Find where the given text appears and provide that cell's center as [X, Y] coordinate. 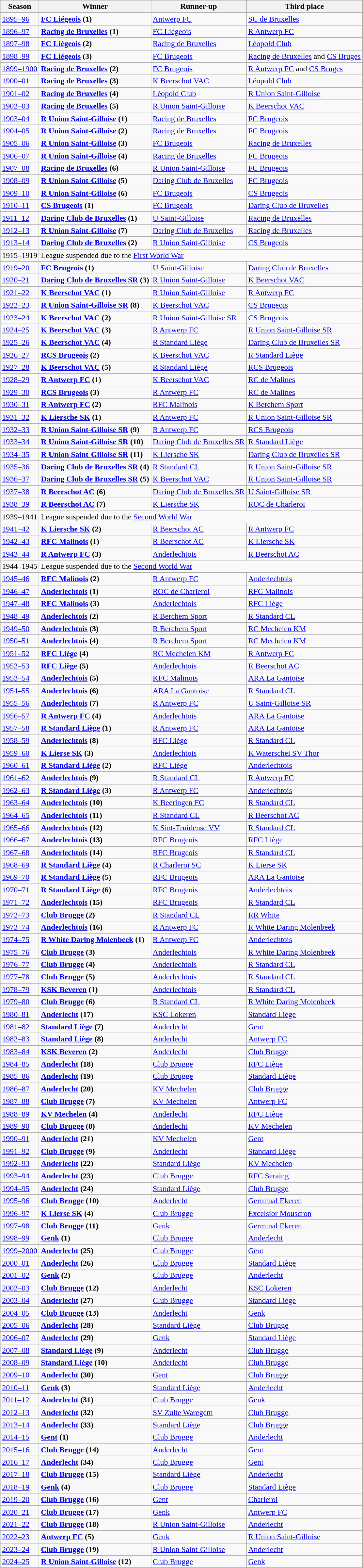
1954–55 [20, 691]
R Union Saint-Gilloise (1) [95, 118]
1898–99 [20, 56]
1963–64 [20, 803]
2020–21 [20, 1512]
K Beerschot VAC (5) [95, 367]
Club Brugge (12) [95, 1288]
Anderlecht (25) [95, 1251]
2010–11 [20, 1388]
1895–96 [20, 19]
Racing de Bruxelles and CS Bruges [305, 56]
Club Brugge (4) [95, 965]
1986–87 [20, 1089]
1971–72 [20, 902]
2008–09 [20, 1363]
Anderlechtois (13) [95, 840]
Anderlecht (34) [95, 1462]
Club Brugge (9) [95, 1151]
1933–34 [20, 442]
1948–49 [20, 616]
2016–17 [20, 1462]
R Standard Liège (1) [95, 728]
R Antwerp FC (4) [95, 716]
1947–48 [20, 604]
Anderlecht (24) [95, 1189]
2018–19 [20, 1487]
R Antwerp FC and CS Bruges [305, 69]
1927–28 [20, 367]
1965–66 [20, 828]
1974–75 [20, 939]
Racing de Bruxelles (1) [95, 31]
1946–47 [20, 591]
Winner [95, 7]
1978–79 [20, 989]
R Union Saint-Gilloise (5) [95, 181]
Genk (2) [95, 1275]
Third place [305, 7]
1912–13 [20, 230]
K Lierse SK (3) [95, 753]
League suspended due to the First World War [201, 255]
1904–05 [20, 131]
K Beerschot VAC (2) [95, 317]
R Union Saint-Gilloise SR (9) [95, 430]
K Liersche SK (2) [95, 529]
Club Brugge (14) [95, 1450]
Anderlecht (18) [95, 1064]
1961–62 [20, 778]
1929–30 [20, 392]
Anderlecht (30) [95, 1375]
FC Liégeois (3) [95, 56]
1928–29 [20, 380]
Anderlechtois (2) [95, 616]
KV Mechelen (4) [95, 1114]
1970–71 [20, 890]
Excelsior Mouscron [305, 1213]
1926–27 [20, 355]
R Union Saint-Gilloise (3) [95, 143]
2019–20 [20, 1499]
R Standard Liège (2) [95, 766]
1992–93 [20, 1164]
1960–61 [20, 766]
Daring Club de Bruxelles SR (3) [95, 280]
Club Brugge (5) [95, 977]
Antwerp FC (5) [95, 1537]
FC Liégeois (1) [95, 19]
1997–98 [20, 1226]
RFC Liège (5) [95, 666]
R Union Saint-Gilloise SR (10) [95, 442]
2012–13 [20, 1412]
1923–24 [20, 317]
1942–43 [20, 541]
1958–59 [20, 740]
Anderlechtois (9) [95, 778]
2013–14 [20, 1425]
1955–56 [20, 703]
2011–12 [20, 1400]
1906–07 [20, 156]
FC Liégeois [198, 31]
1964–65 [20, 815]
1968–69 [20, 865]
K Beerschot VAC (3) [95, 330]
1972–73 [20, 915]
1969–70 [20, 877]
R Union Saint-Gilloise SR (11) [95, 454]
1941–42 [20, 529]
Club Brugge (7) [95, 1101]
1981–82 [20, 1027]
1905–06 [20, 143]
R Union Saint-Gilloise (6) [95, 193]
Standard Liège (7) [95, 1027]
Charleroi [305, 1499]
Anderlecht (21) [95, 1138]
1983–84 [20, 1052]
Anderlecht (28) [95, 1325]
1900–01 [20, 81]
R Beerschot AC (7) [95, 504]
R Union Saint-Gilloise (4) [95, 156]
1975–76 [20, 952]
1976–77 [20, 965]
2005–06 [20, 1325]
R Antwerp FC (2) [95, 405]
1943–44 [20, 554]
2014–15 [20, 1437]
Anderlecht (17) [95, 1014]
2009–10 [20, 1375]
Anderlecht (19) [95, 1076]
2001–02 [20, 1275]
2004–05 [20, 1313]
1907–08 [20, 168]
1966–67 [20, 840]
1982–83 [20, 1039]
1935–36 [20, 467]
RR White [305, 915]
1909–10 [20, 193]
Anderlechtois (4) [95, 641]
1925–26 [20, 342]
1993–94 [20, 1176]
R Standard Liège (6) [95, 890]
K Lierse SK [305, 865]
1911–12 [20, 218]
Club Brugge (16) [95, 1499]
1977–78 [20, 977]
RFC Liège (4) [95, 653]
1901–02 [20, 93]
K Berchem Sport [305, 405]
Anderlechtois (5) [95, 678]
1944–1945 [20, 566]
1938–39 [20, 504]
Racing de Bruxelles (5) [95, 106]
Genk (1) [95, 1238]
RFC Malinois (3) [95, 604]
1950–51 [20, 641]
Anderlechtois (6) [95, 691]
Club Brugge (15) [95, 1475]
K Sint-Truidense VV [198, 828]
R White Daring Molenbeek (1) [95, 939]
1957–58 [20, 728]
R Charleroi SC [198, 865]
1995–96 [20, 1201]
Racing de Bruxelles (3) [95, 81]
Racing de Bruxelles (2) [95, 69]
Club Brugge (10) [95, 1201]
2000–01 [20, 1263]
K Beerschot VAC (4) [95, 342]
1924–25 [20, 330]
RFC Malinois (2) [95, 579]
1913–14 [20, 243]
2006–07 [20, 1338]
Daring Club de Bruxelles SR (4) [95, 467]
1984–85 [20, 1064]
Anderlecht (31) [95, 1400]
1920–21 [20, 280]
1939–1941 [20, 516]
Standard Liège (10) [95, 1363]
Standard Liège (9) [95, 1350]
R Union Saint-Gilloise (2) [95, 131]
Daring Club de Bruxelles SR (5) [95, 479]
1910–11 [20, 206]
1919–20 [20, 268]
R Union Saint-Gilloise (12) [95, 1562]
2003–04 [20, 1300]
2017–18 [20, 1475]
Club Brugge (19) [95, 1549]
R Union Saint-Gilloise (7) [95, 230]
1990–91 [20, 1138]
Anderlecht (23) [95, 1176]
1973–74 [20, 927]
Anderlechtois (1) [95, 591]
CS Brugeois (1) [95, 206]
RCS Brugeois (3) [95, 392]
1979–80 [20, 1002]
KFC Malinois [198, 678]
R Standard Liège (3) [95, 790]
SC de Bruxelles [305, 19]
1903–04 [20, 118]
1994–95 [20, 1189]
1998–99 [20, 1238]
2023–24 [20, 1549]
Standard Liège (8) [95, 1039]
1956–57 [20, 716]
1897–98 [20, 44]
1991–92 [20, 1151]
Anderlechtois (16) [95, 927]
1922–23 [20, 305]
1967–68 [20, 852]
1915–1919 [20, 255]
R Antwerp FC (3) [95, 554]
Club Brugge (6) [95, 1002]
K Waterschei SV Thor [305, 753]
Anderlecht (27) [95, 1300]
1999–2000 [20, 1251]
R Standard Liège (5) [95, 877]
1899–1900 [20, 69]
KSK Beveren (1) [95, 989]
1934–35 [20, 454]
Club Brugge (2) [95, 915]
R Antwerp FC (1) [95, 380]
1980–81 [20, 1014]
1908–09 [20, 181]
Racing de Bruxelles (6) [95, 168]
Daring Club de Bruxelles (2) [95, 243]
2024–25 [20, 1562]
RCS Brugeois (2) [95, 355]
Anderlechtois (14) [95, 852]
Anderlechtois (8) [95, 740]
1931–32 [20, 417]
R Beerschot AC (6) [95, 492]
Anderlecht (20) [95, 1089]
Daring Club de Bruxelles (1) [95, 218]
Anderlechtois (10) [95, 803]
Anderlecht (33) [95, 1425]
1987–88 [20, 1101]
R Standard Liège (4) [95, 865]
Anderlechtois (15) [95, 902]
1936–37 [20, 479]
1921–22 [20, 293]
2002–03 [20, 1288]
K Beerschot VAC (1) [95, 293]
Club Brugge (13) [95, 1313]
K Lierse SK (4) [95, 1213]
Club Brugge (18) [95, 1524]
Club Brugge (8) [95, 1126]
Anderlecht (26) [95, 1263]
1959–60 [20, 753]
Genk (4) [95, 1487]
FC Liégeois (2) [95, 44]
R Union Saint-Gilloise SR (8) [95, 305]
Anderlechtois (12) [95, 828]
Anderlechtois (11) [95, 815]
1985–86 [20, 1076]
RFC Malinois (1) [95, 541]
1937–38 [20, 492]
Genk (3) [95, 1388]
1952–53 [20, 666]
Club Brugge (11) [95, 1226]
1930–31 [20, 405]
Club Brugge (17) [95, 1512]
2021–22 [20, 1524]
FC Brugeois (1) [95, 268]
1932–33 [20, 430]
2007–08 [20, 1350]
KSK Beveren (2) [95, 1052]
Anderlecht (22) [95, 1164]
1988–89 [20, 1114]
1896–97 [20, 31]
1949–50 [20, 629]
1989–90 [20, 1126]
2015–16 [20, 1450]
SV Zulte Waregem [198, 1412]
K Beeringen FC [198, 803]
Anderlechtois (7) [95, 703]
Runner-up [198, 7]
1951–52 [20, 653]
Anderlecht (32) [95, 1412]
Club Brugge (3) [95, 952]
RFC Seraing [305, 1176]
Anderlecht (29) [95, 1338]
1953–54 [20, 678]
Anderlechtois (3) [95, 629]
2022–23 [20, 1537]
K Liersche SK (1) [95, 417]
Gent (1) [95, 1437]
1962–63 [20, 790]
1945–46 [20, 579]
1902–03 [20, 106]
Season [20, 7]
1996–97 [20, 1213]
Racing de Bruxelles (4) [95, 93]
